Output the (x, y) coordinate of the center of the cell containing the given text.  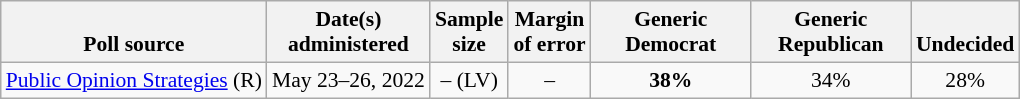
38% (671, 80)
Samplesize (469, 32)
– (LV) (469, 80)
GenericDemocrat (671, 32)
28% (965, 80)
Date(s)administered (348, 32)
Marginof error (549, 32)
GenericRepublican (831, 32)
Undecided (965, 32)
34% (831, 80)
May 23–26, 2022 (348, 80)
– (549, 80)
Poll source (134, 32)
Public Opinion Strategies (R) (134, 80)
